Identify which cell holds the provided text, then report its [x, y] central coordinate. 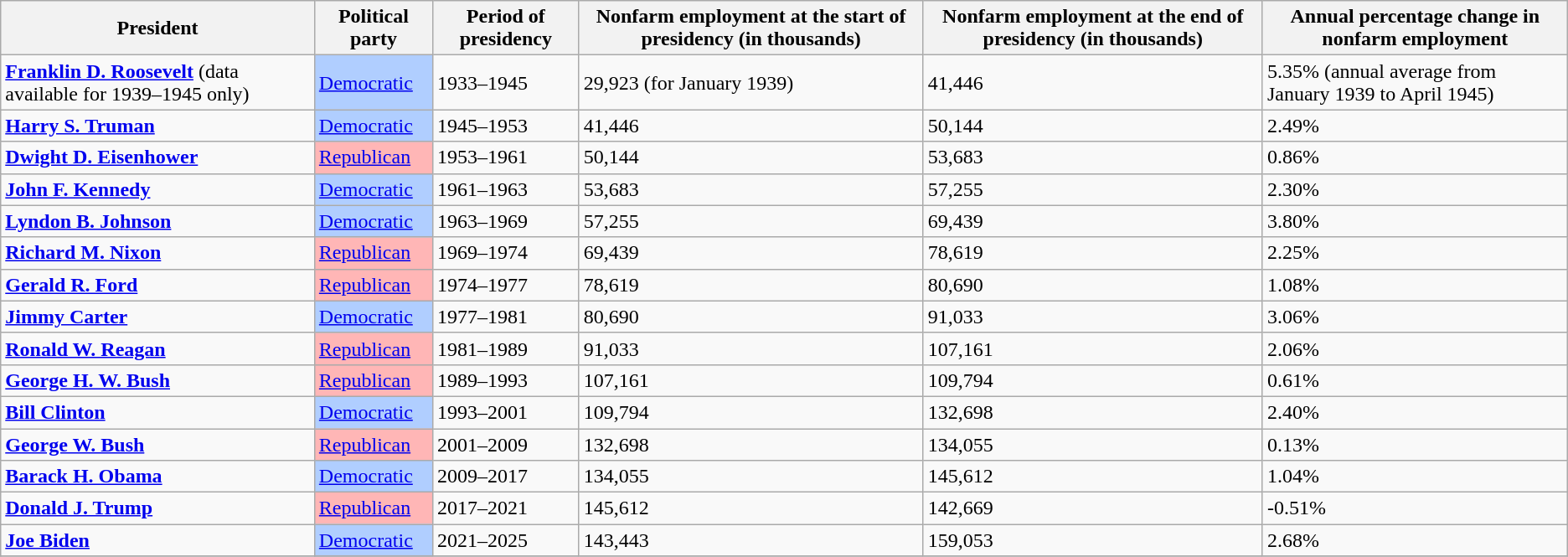
2017–2021 [506, 508]
1953–1961 [506, 157]
143,443 [750, 540]
Annual percentage change in nonfarm employment [1415, 28]
142,669 [1092, 508]
George W. Bush [157, 445]
1989–1993 [506, 380]
2.40% [1415, 412]
John F. Kennedy [157, 189]
Jimmy Carter [157, 317]
2.25% [1415, 253]
Dwight D. Eisenhower [157, 157]
1933–1945 [506, 82]
0.61% [1415, 380]
-0.51% [1415, 508]
1993–2001 [506, 412]
0.13% [1415, 445]
5.35% (annual average from January 1939 to April 1945) [1415, 82]
1945–1953 [506, 126]
1961–1963 [506, 189]
2.30% [1415, 189]
1977–1981 [506, 317]
2001–2009 [506, 445]
2.49% [1415, 126]
Donald J. Trump [157, 508]
Richard M. Nixon [157, 253]
Ronald W. Reagan [157, 348]
Lyndon B. Johnson [157, 221]
3.80% [1415, 221]
George H. W. Bush [157, 380]
2021–2025 [506, 540]
Bill Clinton [157, 412]
2.68% [1415, 540]
2009–2017 [506, 477]
Political party [374, 28]
1.08% [1415, 285]
Gerald R. Ford [157, 285]
159,053 [1092, 540]
Barack H. Obama [157, 477]
Joe Biden [157, 540]
1969–1974 [506, 253]
President [157, 28]
Nonfarm employment at the end of presidency (in thousands) [1092, 28]
1.04% [1415, 477]
1974–1977 [506, 285]
1981–1989 [506, 348]
29,923 (for January 1939) [750, 82]
0.86% [1415, 157]
3.06% [1415, 317]
1963–1969 [506, 221]
Franklin D. Roosevelt (data available for 1939–1945 only) [157, 82]
2.06% [1415, 348]
Nonfarm employment at the start of presidency (in thousands) [750, 28]
Harry S. Truman [157, 126]
Period of presidency [506, 28]
